From the cell containing the given text, extract its center point as [X, Y] coordinate. 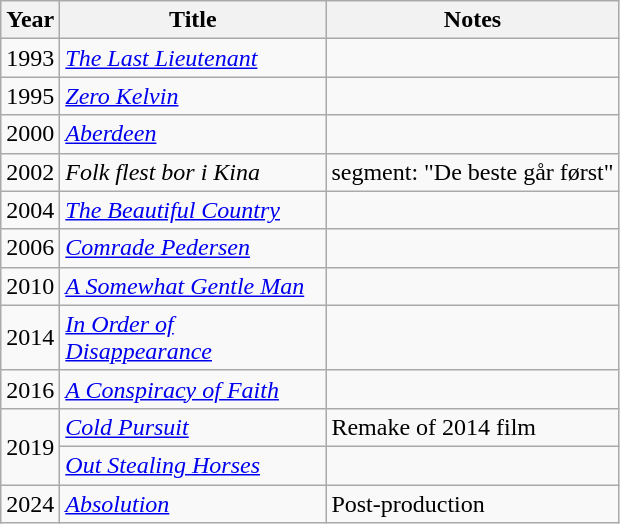
Remake of 2014 film [472, 427]
2016 [30, 389]
Post-production [472, 503]
Notes [472, 20]
2014 [30, 338]
Zero Kelvin [193, 96]
Absolution [193, 503]
2006 [30, 248]
2002 [30, 172]
Folk flest bor i Kina [193, 172]
1995 [30, 96]
Aberdeen [193, 134]
In Order of Disappearance [193, 338]
The Beautiful Country [193, 210]
Out Stealing Horses [193, 465]
2000 [30, 134]
A Somewhat Gentle Man [193, 286]
Comrade Pedersen [193, 248]
The Last Lieutenant [193, 58]
Title [193, 20]
1993 [30, 58]
Year [30, 20]
A Conspiracy of Faith [193, 389]
2010 [30, 286]
segment: "De beste går først" [472, 172]
2019 [30, 446]
2004 [30, 210]
2024 [30, 503]
Cold Pursuit [193, 427]
